Scan for the cell matching the given text and deliver its [X, Y] coordinate at center. 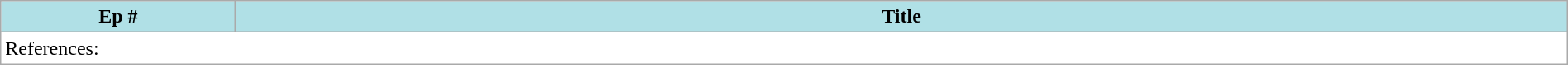
Ep # [118, 17]
Title [901, 17]
References: [784, 48]
